Detect which cell encompasses the target text, then output its [x, y] center coordinate. 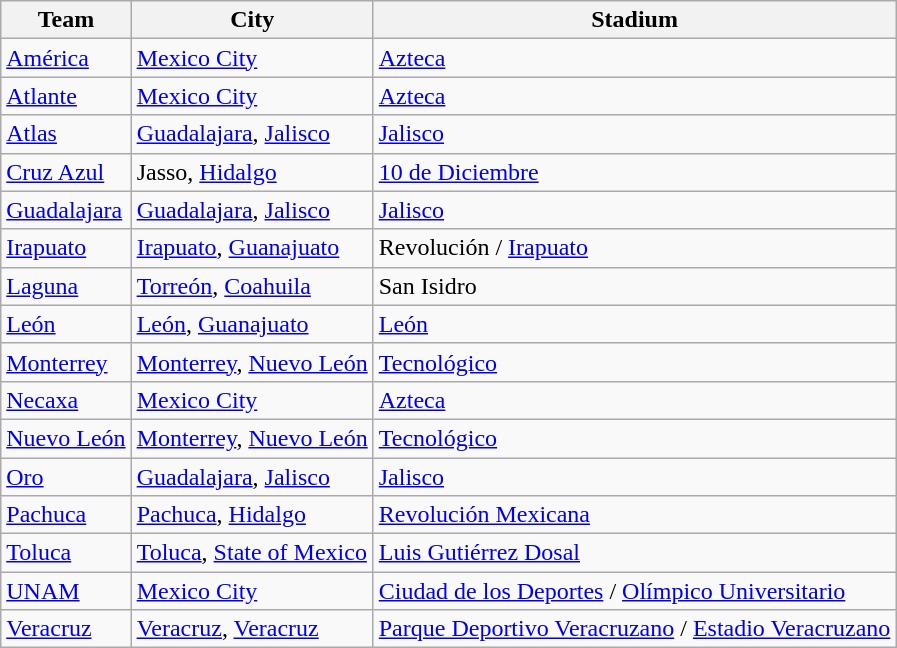
América [66, 58]
Cruz Azul [66, 172]
Irapuato, Guanajuato [252, 248]
Guadalajara [66, 210]
Revolución / Irapuato [634, 248]
Necaxa [66, 400]
Atlas [66, 134]
Nuevo León [66, 438]
Laguna [66, 286]
Oro [66, 477]
Pachuca, Hidalgo [252, 515]
Toluca, State of Mexico [252, 553]
Stadium [634, 20]
León, Guanajuato [252, 324]
Torreón, Coahuila [252, 286]
Revolución Mexicana [634, 515]
Veracruz [66, 629]
Jasso, Hidalgo [252, 172]
Luis Gutiérrez Dosal [634, 553]
Parque Deportivo Veracruzano / Estadio Veracruzano [634, 629]
Pachuca [66, 515]
Irapuato [66, 248]
UNAM [66, 591]
10 de Diciembre [634, 172]
City [252, 20]
Toluca [66, 553]
Monterrey [66, 362]
San Isidro [634, 286]
Veracruz, Veracruz [252, 629]
Atlante [66, 96]
Ciudad de los Deportes / Olímpico Universitario [634, 591]
Team [66, 20]
